Scan for the cell matching the given text and deliver its (x, y) coordinate at center. 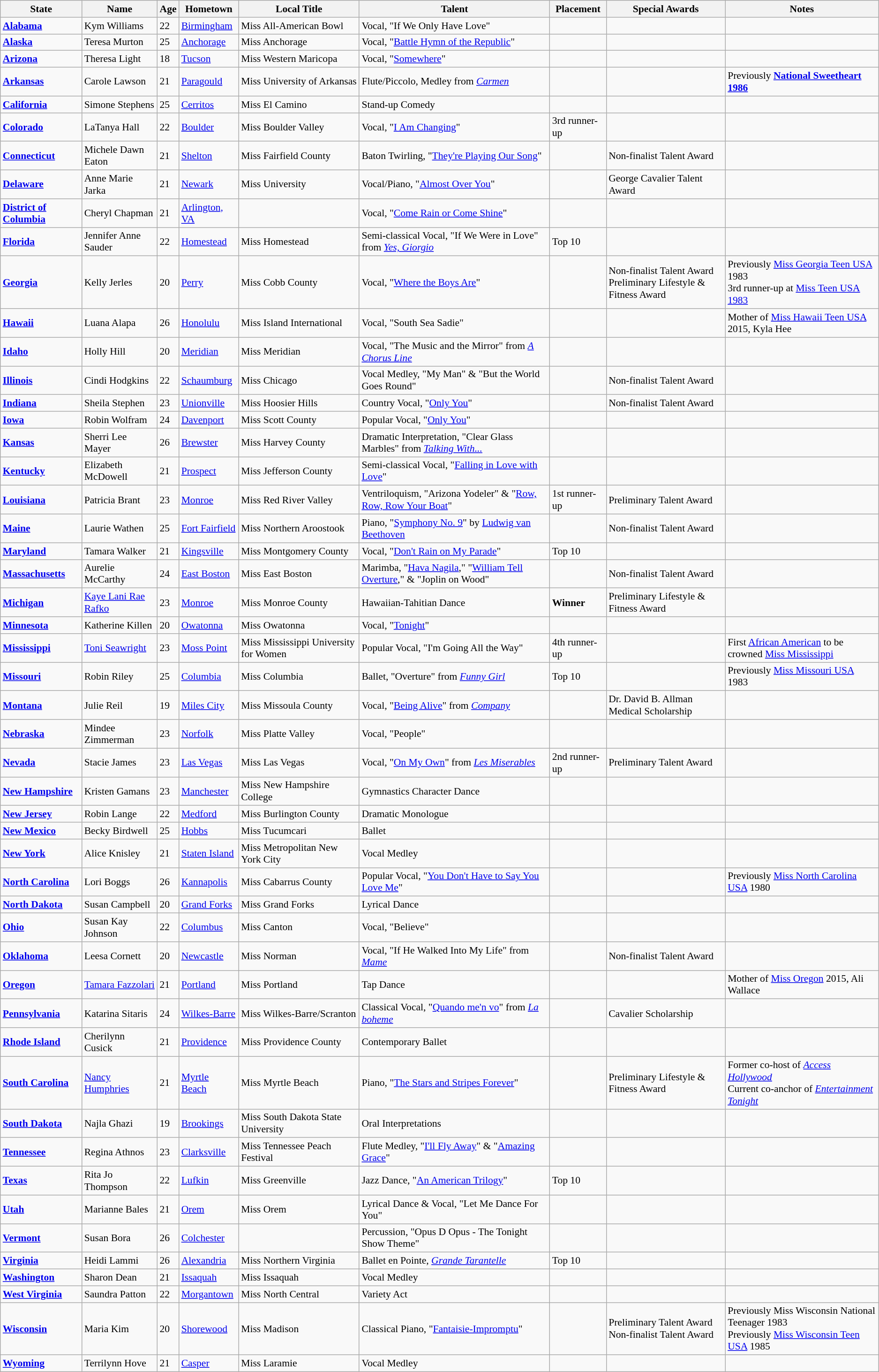
Miss Meridian (299, 352)
Rita Jo Thompson (120, 1181)
Nevada (41, 763)
Arizona (41, 59)
Rhode Island (41, 1042)
Manchester (209, 791)
Notes (802, 9)
Vocal, "Being Alive" from Company (454, 705)
Boulder (209, 127)
Name (120, 9)
Regina Athnos (120, 1152)
Miss Western Maricopa (299, 59)
Pennsylvania (41, 1013)
Schaumburg (209, 380)
Flute Medley, "I'll Fly Away" & "Amazing Grace" (454, 1152)
Dr. David B. Allman Medical Scholarship (666, 705)
Morgantown (209, 1294)
Miss University of Arkansas (299, 82)
Tamara Fazzolari (120, 985)
Ballet, "Overture" from Funny Girl (454, 676)
Country Vocal, "Only You" (454, 403)
Shorewood (209, 1329)
Miss Northern Virginia (299, 1261)
Teresa Murton (120, 42)
18 (168, 59)
Owatonna (209, 625)
Arlington, VA (209, 213)
Alaska (41, 42)
Julie Reil (120, 705)
Orem (209, 1209)
Popular Vocal, "You Don't Have to Say You Love Me" (454, 882)
Special Awards (666, 9)
Oregon (41, 985)
Anchorage (209, 42)
Semi-classical Vocal, "Falling in Love with Love" (454, 471)
Providence (209, 1042)
West Virginia (41, 1294)
Popular Vocal, "Only You" (454, 420)
Cavalier Scholarship (666, 1013)
Miss Hoosier Hills (299, 403)
Vocal, "Come Rain or Come Shine" (454, 213)
Vocal Medley, "My Man" & "But the World Goes Round" (454, 380)
Las Vegas (209, 763)
Miss Homestead (299, 242)
Miss East Boston (299, 574)
Portland (209, 985)
Stacie James (120, 763)
Vocal, "Believe" (454, 928)
Issaquah (209, 1278)
Miss Greenville (299, 1181)
Texas (41, 1181)
Miss Providence County (299, 1042)
Ballet (454, 831)
Susan Bora (120, 1238)
Tamara Walker (120, 551)
Michele Dawn Eaton (120, 156)
Miss Tucumcari (299, 831)
Susan Campbell (120, 905)
Miss Las Vegas (299, 763)
Piano, "Symphony No. 9" by Ludwig van Beethoven (454, 528)
Lyrical Dance (454, 905)
Non-finalist Talent AwardPreliminary Lifestyle & Fitness Award (666, 282)
South Dakota (41, 1123)
Susan Kay Johnson (120, 928)
Shelton (209, 156)
Patricia Brant (120, 500)
Tennessee (41, 1152)
Najla Ghazi (120, 1123)
First African American to be crowned Miss Mississippi (802, 648)
Miss Norman (299, 956)
Honolulu (209, 323)
Miss Cobb County (299, 282)
Anne Marie Jarka (120, 185)
Heidi Lammi (120, 1261)
Theresa Light (120, 59)
Robin Wolfram (120, 420)
Kannapolis (209, 882)
Newcastle (209, 956)
Miss Anchorage (299, 42)
Sharon Dean (120, 1278)
Miss Issaquah (299, 1278)
Miss Northern Aroostook (299, 528)
Virginia (41, 1261)
Miss Laramie (299, 1364)
Elizabeth McDowell (120, 471)
LaTanya Hall (120, 127)
3rd runner-up (578, 127)
Miss Myrtle Beach (299, 1083)
Winner (578, 602)
Miss Owatonna (299, 625)
New Mexico (41, 831)
California (41, 105)
Vocal, "People" (454, 734)
Moss Point (209, 648)
Mother of Miss Oregon 2015, Ali Wallace (802, 985)
Lori Boggs (120, 882)
Becky Birdwell (120, 831)
Miss Madison (299, 1329)
Kaye Lani Rae Rafko (120, 602)
Colorado (41, 127)
Wyoming (41, 1364)
Columbus (209, 928)
Florida (41, 242)
Laurie Wathen (120, 528)
Montana (41, 705)
Vocal, "Battle Hymn of the Republic" (454, 42)
Georgia (41, 282)
Lyrical Dance & Vocal, "Let Me Dance For You" (454, 1209)
Dramatic Monologue (454, 814)
Myrtle Beach (209, 1083)
Miss Red River Valley (299, 500)
New York (41, 854)
Norfolk (209, 734)
Miss Scott County (299, 420)
Variety Act (454, 1294)
Miss Monroe County (299, 602)
Birmingham (209, 26)
Semi-classical Vocal, "If We Were in Love" from Yes, Giorgio (454, 242)
Vocal, "South Sea Sadie" (454, 323)
Miss Harvey County (299, 443)
Ballet en Pointe, Grande Tarantelle (454, 1261)
Kentucky (41, 471)
Vocal, "I Am Changing" (454, 127)
Miles City (209, 705)
Miss Missoula County (299, 705)
Classical Vocal, "Quando me'n vo" from La boheme (454, 1013)
Miss Portland (299, 985)
Arkansas (41, 82)
George Cavalier Talent Award (666, 185)
Miss Columbia (299, 676)
Louisiana (41, 500)
Vocal, "Somewhere" (454, 59)
Davenport (209, 420)
Kym Williams (120, 26)
Kelly Jerles (120, 282)
Miss University (299, 185)
Miss South Dakota State University (299, 1123)
Miss Metropolitan New York City (299, 854)
Holly Hill (120, 352)
Aurelie McCarthy (120, 574)
Miss Burlington County (299, 814)
Miss Jefferson County (299, 471)
Leesa Cornett (120, 956)
Classical Piano, "Fantaisie-Impromptu" (454, 1329)
Katherine Killen (120, 625)
Cerritos (209, 105)
Illinois (41, 380)
Talent (454, 9)
Miss Cabarrus County (299, 882)
Marimba, "Hava Nagila," "William Tell Overture," & "Joplin on Wood" (454, 574)
Miss Montgomery County (299, 551)
Staten Island (209, 854)
Alice Knisley (120, 854)
Preliminary Talent AwardNon-finalist Talent Award (666, 1329)
Casper (209, 1364)
Kristen Gamans (120, 791)
Previously National Sweetheart 1986 (802, 82)
East Boston (209, 574)
Carole Lawson (120, 82)
Minnesota (41, 625)
Maria Kim (120, 1329)
Maine (41, 528)
Paragould (209, 82)
Brookings (209, 1123)
Miss Boulder Valley (299, 127)
Sheila Stephen (120, 403)
Alabama (41, 26)
Meridian (209, 352)
Cherilynn Cusick (120, 1042)
1st runner-up (578, 500)
Terrilynn Hove (120, 1364)
Fort Fairfield (209, 528)
Wilkes-Barre (209, 1013)
Grand Forks (209, 905)
Robin Lange (120, 814)
Baton Twirling, "They're Playing Our Song" (454, 156)
New Jersey (41, 814)
Toni Seawright (120, 648)
Mother of Miss Hawaii Teen USA 2015, Kyla Hee (802, 323)
Clarksville (209, 1152)
Vocal, "On My Own" from Les Miserables (454, 763)
Washington (41, 1278)
Miss Platte Valley (299, 734)
Saundra Patton (120, 1294)
Contemporary Ballet (454, 1042)
Miss Canton (299, 928)
Miss All-American Bowl (299, 26)
Columbia (209, 676)
Popular Vocal, "I'm Going All the Way" (454, 648)
Newark (209, 185)
Vocal/Piano, "Almost Over You" (454, 185)
Mississippi (41, 648)
Michigan (41, 602)
Ohio (41, 928)
Mindee Zimmerman (120, 734)
Connecticut (41, 156)
New Hampshire (41, 791)
Miss Mississippi University for Women (299, 648)
Miss Tennessee Peach Festival (299, 1152)
Vocal, "If He Walked Into My Life" from Mame (454, 956)
Tap Dance (454, 985)
Oral Interpretations (454, 1123)
Utah (41, 1209)
Maryland (41, 551)
Homestead (209, 242)
District of Columbia (41, 213)
Missouri (41, 676)
North Carolina (41, 882)
Perry (209, 282)
Medford (209, 814)
Vocal, "The Music and the Mirror" from A Chorus Line (454, 352)
Miss North Central (299, 1294)
Previously Miss North Carolina USA 1980 (802, 882)
Ventriloquism, "Arizona Yodeler" & "Row, Row, Row Your Boat" (454, 500)
Age (168, 9)
Miss Orem (299, 1209)
Hawaiian-Tahitian Dance (454, 602)
Gymnastics Character Dance (454, 791)
Simone Stephens (120, 105)
Sherri Lee Mayer (120, 443)
Miss Grand Forks (299, 905)
Lufkin (209, 1181)
Hometown (209, 9)
Miss Chicago (299, 380)
Robin Riley (120, 676)
Vocal, "Don't Rain on My Parade" (454, 551)
Previously Miss Georgia Teen USA 19833rd runner-up at Miss Teen USA 1983 (802, 282)
Hobbs (209, 831)
Vocal, "If We Only Have Love" (454, 26)
Iowa (41, 420)
4th runner-up (578, 648)
Cindi Hodgkins (120, 380)
Vocal, "Tonight" (454, 625)
2nd runner-up (578, 763)
Piano, "The Stars and Stripes Forever" (454, 1083)
Katarina Sitaris (120, 1013)
Oklahoma (41, 956)
Jennifer Anne Sauder (120, 242)
Massachusetts (41, 574)
Kansas (41, 443)
Cheryl Chapman (120, 213)
Percussion, "Opus D Opus - The Tonight Show Theme" (454, 1238)
Miss Fairfield County (299, 156)
South Carolina (41, 1083)
Luana Alapa (120, 323)
Indiana (41, 403)
Nebraska (41, 734)
Miss El Camino (299, 105)
Local Title (299, 9)
Nancy Humphries (120, 1083)
Stand-up Comedy (454, 105)
Miss Island International (299, 323)
Wisconsin (41, 1329)
Flute/Piccolo, Medley from Carmen (454, 82)
Marianne Bales (120, 1209)
Jazz Dance, "An American Trilogy" (454, 1181)
Previously Miss Wisconsin National Teenager 1983Previously Miss Wisconsin Teen USA 1985 (802, 1329)
State (41, 9)
Placement (578, 9)
Hawaii (41, 323)
Colchester (209, 1238)
Miss Wilkes-Barre/Scranton (299, 1013)
Miss New Hampshire College (299, 791)
Vocal, "Where the Boys Are" (454, 282)
Previously Miss Missouri USA 1983 (802, 676)
Kingsville (209, 551)
Former co-host of Access HollywoodCurrent co-anchor of Entertainment Tonight (802, 1083)
Vermont (41, 1238)
Alexandria (209, 1261)
Dramatic Interpretation, "Clear Glass Marbles" from Talking With... (454, 443)
Delaware (41, 185)
Idaho (41, 352)
Prospect (209, 471)
Unionville (209, 403)
Tucson (209, 59)
North Dakota (41, 905)
Brewster (209, 443)
